Scan for the cell matching the given text and deliver its (x, y) coordinate at center. 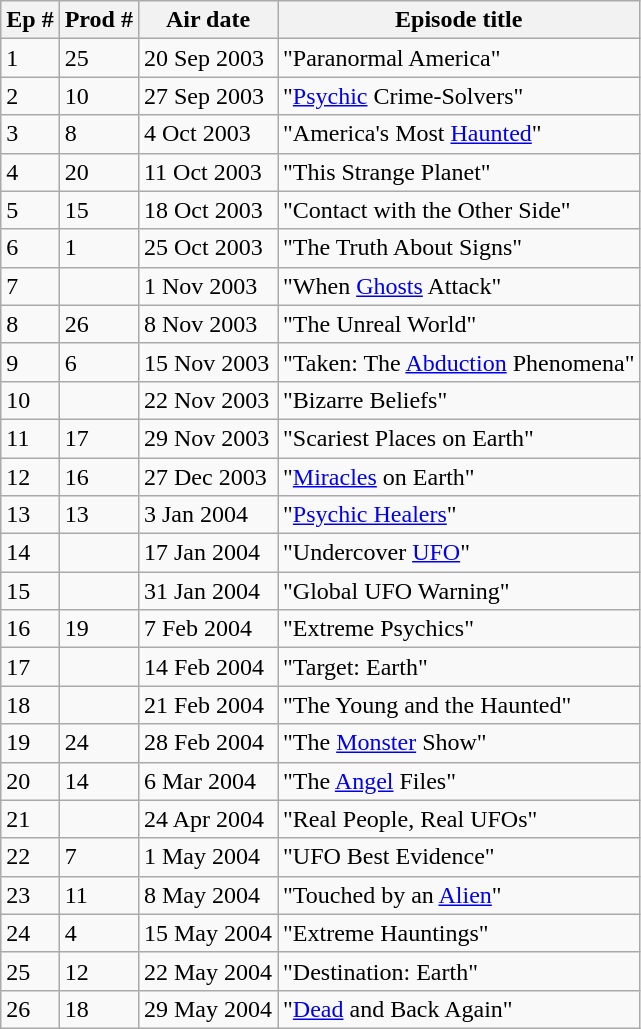
27 Sep 2003 (208, 96)
"Miracles on Earth" (459, 477)
"Bizarre Beliefs" (459, 400)
"Destination: Earth" (459, 971)
14 Feb 2004 (208, 667)
"America's Most Haunted" (459, 134)
3 Jan 2004 (208, 515)
22 (30, 857)
"Contact with the Other Side" (459, 210)
25 Oct 2003 (208, 248)
"The Unreal World" (459, 324)
29 May 2004 (208, 1009)
22 May 2004 (208, 971)
7 Feb 2004 (208, 629)
"Global UFO Warning" (459, 591)
"UFO Best Evidence" (459, 857)
8 Nov 2003 (208, 324)
"When Ghosts Attack" (459, 286)
23 (30, 895)
9 (30, 362)
27 Dec 2003 (208, 477)
"The Angel Files" (459, 781)
31 Jan 2004 (208, 591)
1 Nov 2003 (208, 286)
3 (30, 134)
Air date (208, 20)
20 Sep 2003 (208, 58)
"Touched by an Alien" (459, 895)
"Scariest Places on Earth" (459, 438)
"Extreme Hauntings" (459, 933)
"Target: Earth" (459, 667)
"Paranormal America" (459, 58)
5 (30, 210)
"The Young and the Haunted" (459, 705)
8 May 2004 (208, 895)
11 Oct 2003 (208, 172)
"This Strange Planet" (459, 172)
21 (30, 819)
"Real People, Real UFOs" (459, 819)
Episode title (459, 20)
28 Feb 2004 (208, 743)
21 Feb 2004 (208, 705)
"The Truth About Signs" (459, 248)
17 Jan 2004 (208, 553)
"Psychic Healers" (459, 515)
22 Nov 2003 (208, 400)
"The Monster Show" (459, 743)
2 (30, 96)
4 Oct 2003 (208, 134)
29 Nov 2003 (208, 438)
"Dead and Back Again" (459, 1009)
"Psychic Crime-Solvers" (459, 96)
"Taken: The Abduction Phenomena" (459, 362)
"Undercover UFO" (459, 553)
1 May 2004 (208, 857)
6 Mar 2004 (208, 781)
24 Apr 2004 (208, 819)
18 Oct 2003 (208, 210)
Ep # (30, 20)
15 Nov 2003 (208, 362)
"Extreme Psychics" (459, 629)
15 May 2004 (208, 933)
Prod # (98, 20)
